For the text-containing cell, return its midpoint in (x, y) coordinate format. 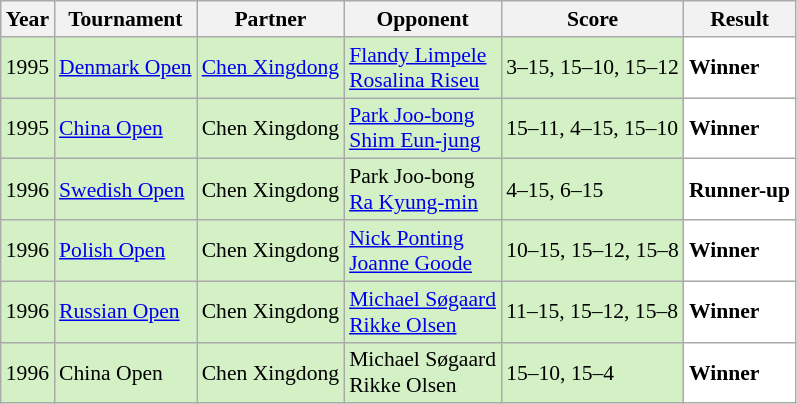
Partner (270, 19)
Runner-up (740, 190)
Nick Ponting Joanne Goode (422, 250)
10–15, 15–12, 15–8 (592, 250)
Denmark Open (126, 68)
Park Joo-bong Ra Kyung-min (422, 190)
Result (740, 19)
Russian Open (126, 312)
Opponent (422, 19)
15–10, 15–4 (592, 372)
Tournament (126, 19)
15–11, 4–15, 15–10 (592, 128)
Score (592, 19)
Park Joo-bong Shim Eun-jung (422, 128)
Polish Open (126, 250)
Swedish Open (126, 190)
3–15, 15–10, 15–12 (592, 68)
Flandy Limpele Rosalina Riseu (422, 68)
Year (28, 19)
4–15, 6–15 (592, 190)
11–15, 15–12, 15–8 (592, 312)
